Determine the [X, Y] coordinate at the center of the cell enclosing the given text.  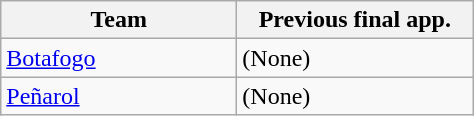
Previous final app. [355, 20]
Team [119, 20]
Botafogo [119, 58]
Peñarol [119, 96]
